For the text-containing cell, return its midpoint in (x, y) coordinate format. 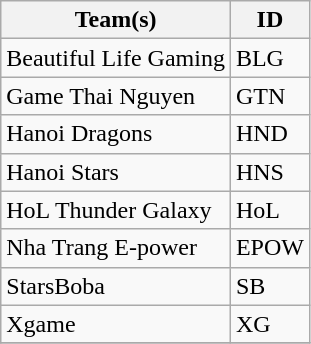
Hanoi Dragons (116, 134)
Game Thai Nguyen (116, 96)
HND (270, 134)
Beautiful Life Gaming (116, 58)
Xgame (116, 324)
StarsBoba (116, 286)
BLG (270, 58)
GTN (270, 96)
EPOW (270, 248)
Nha Trang E-power (116, 248)
HNS (270, 172)
HoL Thunder Galaxy (116, 210)
Team(s) (116, 20)
HoL (270, 210)
XG (270, 324)
SB (270, 286)
Hanoi Stars (116, 172)
ID (270, 20)
